Search for the cell housing the specified text and yield its [X, Y] center coordinate. 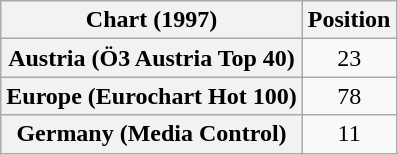
Austria (Ö3 Austria Top 40) [152, 58]
78 [349, 96]
Chart (1997) [152, 20]
Position [349, 20]
Germany (Media Control) [152, 134]
23 [349, 58]
Europe (Eurochart Hot 100) [152, 96]
11 [349, 134]
